Return the (x, y) coordinate for the center point of the cell that contains the specified text.  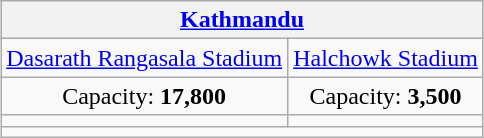
Kathmandu (242, 20)
Dasarath Rangasala Stadium (144, 58)
Capacity: 3,500 (386, 96)
Halchowk Stadium (386, 58)
Capacity: 17,800 (144, 96)
